Determine the [x, y] coordinate at the center of the cell enclosing the given text.  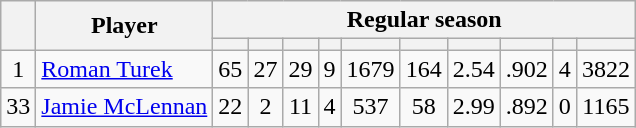
2.54 [474, 69]
Roman Turek [124, 69]
Regular season [424, 20]
3822 [606, 69]
.892 [526, 107]
2.99 [474, 107]
0 [564, 107]
2 [266, 107]
65 [230, 69]
33 [18, 107]
1 [18, 69]
27 [266, 69]
1165 [606, 107]
58 [424, 107]
11 [300, 107]
1679 [370, 69]
537 [370, 107]
Player [124, 26]
Jamie McLennan [124, 107]
164 [424, 69]
9 [330, 69]
29 [300, 69]
22 [230, 107]
.902 [526, 69]
